Scan for the cell matching the given text and deliver its [x, y] coordinate at center. 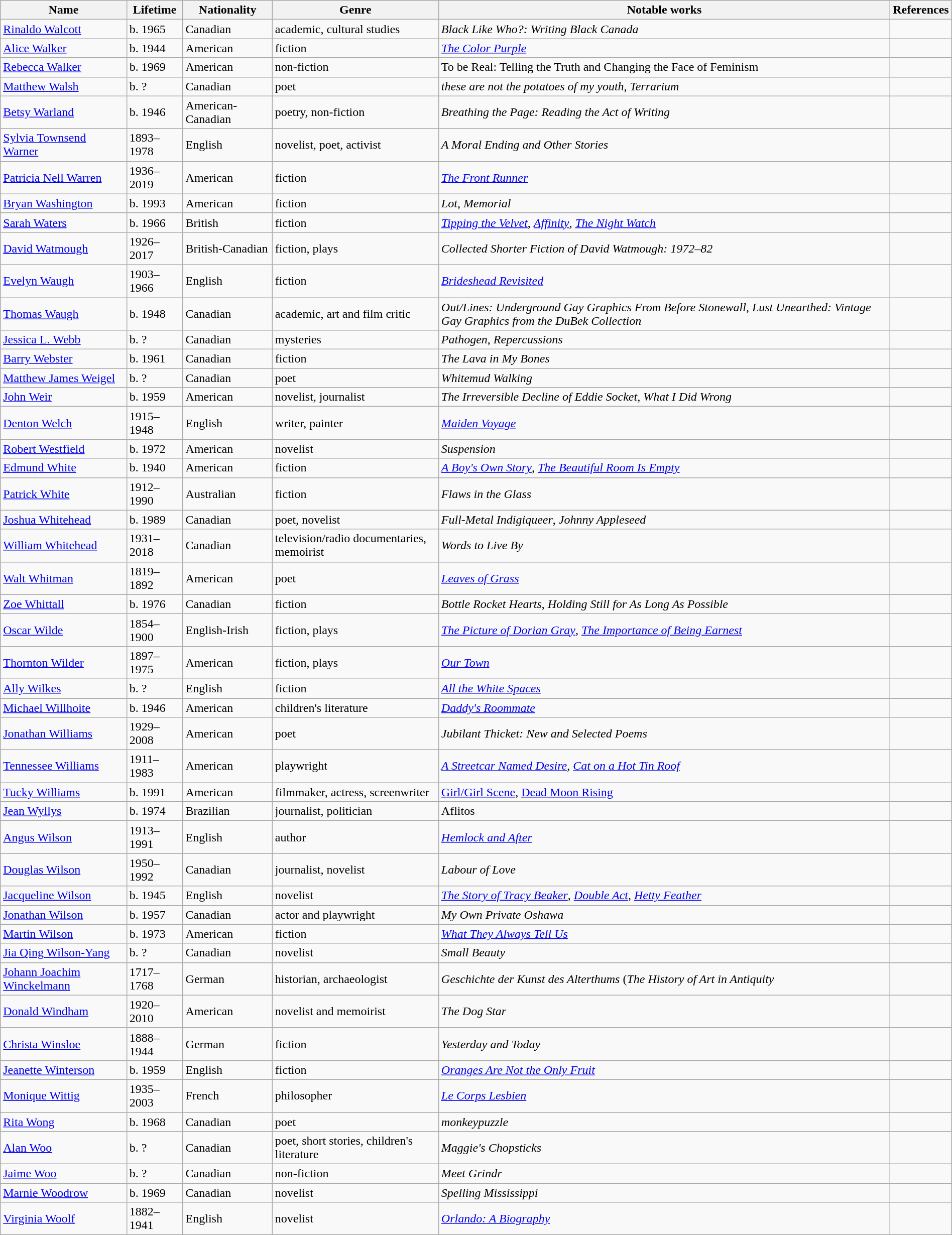
1903–1966 [155, 281]
1888–1944 [155, 1044]
Maiden Voyage [664, 423]
novelist, poet, activist [355, 145]
Genre [355, 10]
Yesterday and Today [664, 1044]
children's literature [355, 707]
Black Like Who?: Writing Black Canada [664, 29]
Breathing the Page: Reading the Act of Writing [664, 112]
Nationality [227, 10]
Our Town [664, 663]
To be Real: Telling the Truth and Changing the Face of Feminism [664, 67]
Jean Wyllys [63, 811]
Michael Willhoite [63, 707]
poet, novelist [355, 520]
The Story of Tracy Beaker, Double Act, Hetty Feather [664, 896]
Alice Walker [63, 48]
mysteries [355, 340]
Tipping the Velvet, Affinity, The Night Watch [664, 222]
The Lava in My Bones [664, 359]
Leaves of Grass [664, 578]
English-Irish [227, 630]
Virginia Woolf [63, 1219]
1717–1768 [155, 979]
Sylvia Townsend Warner [63, 145]
Bottle Rocket Hearts, Holding Still for As Long As Possible [664, 604]
British-Canadian [227, 248]
Rebecca Walker [63, 67]
b. 1974 [155, 811]
Joshua Whitehead [63, 520]
b. 1948 [155, 313]
b. 1993 [155, 203]
b. 1945 [155, 896]
Evelyn Waugh [63, 281]
David Watmough [63, 248]
actor and playwright [355, 915]
playwright [355, 766]
American-Canadian [227, 112]
Monique Wittig [63, 1095]
Bryan Washington [63, 203]
Oscar Wilde [63, 630]
Johann Joachim Winckelmann [63, 979]
Rita Wong [63, 1122]
Lifetime [155, 10]
John Weir [63, 397]
Ally Wilkes [63, 688]
Patrick White [63, 494]
Denton Welch [63, 423]
1882–1941 [155, 1219]
b. 1940 [155, 468]
Australian [227, 494]
1913–1991 [155, 837]
author [355, 837]
Maggie's Chopsticks [664, 1148]
Lot, Memorial [664, 203]
Jubilant Thicket: New and Selected Poems [664, 734]
Alan Woo [63, 1148]
Jeanette Winterson [63, 1070]
The Color Purple [664, 48]
Orlando: A Biography [664, 1219]
Oranges Are Not the Only Fruit [664, 1070]
Flaws in the Glass [664, 494]
b. 1972 [155, 449]
Jacqueline Wilson [63, 896]
Tucky Williams [63, 792]
Out/Lines: Underground Gay Graphics From Before Stonewall, Lust Unearthed: Vintage Gay Graphics from the DuBek Collection [664, 313]
Patricia Nell Warren [63, 178]
novelist, journalist [355, 397]
Full-Metal Indigiqueer, Johnny Appleseed [664, 520]
philosopher [355, 1095]
Girl/Girl Scene, Dead Moon Rising [664, 792]
Whitemud Walking [664, 378]
Rinaldo Walcott [63, 29]
Labour of Love [664, 870]
Small Beauty [664, 953]
Thornton Wilder [63, 663]
Suspension [664, 449]
writer, painter [355, 423]
Brazilian [227, 811]
Angus Wilson [63, 837]
A Streetcar Named Desire, Cat on a Hot Tin Roof [664, 766]
b. 1965 [155, 29]
these are not the potatoes of my youth, Terrarium [664, 86]
1912–1990 [155, 494]
British [227, 222]
1911–1983 [155, 766]
Robert Westfield [63, 449]
Walt Whitman [63, 578]
The Front Runner [664, 178]
Notable works [664, 10]
1854–1900 [155, 630]
filmmaker, actress, screenwriter [355, 792]
1931–2018 [155, 545]
academic, art and film critic [355, 313]
b. 1991 [155, 792]
Tennessee Williams [63, 766]
Martin Wilson [63, 934]
b. 1989 [155, 520]
Collected Shorter Fiction of David Watmough: 1972–82 [664, 248]
Jonathan Wilson [63, 915]
The Picture of Dorian Gray, The Importance of Being Earnest [664, 630]
Jessica L. Webb [63, 340]
Sarah Waters [63, 222]
poetry, non-fiction [355, 112]
Zoe Whittall [63, 604]
1920–2010 [155, 1011]
Words to Live By [664, 545]
academic, cultural studies [355, 29]
Spelling Mississippi [664, 1193]
1893–1978 [155, 145]
Meet Grindr [664, 1174]
Geschichte der Kunst des Alterthums (The History of Art in Antiquity [664, 979]
Pathogen, Repercussions [664, 340]
What They Always Tell Us [664, 934]
Brideshead Revisited [664, 281]
b. 1968 [155, 1122]
Daddy's Roommate [664, 707]
The Irreversible Decline of Eddie Socket, What I Did Wrong [664, 397]
b. 1966 [155, 222]
Aflitos [664, 811]
References [921, 10]
Le Corps Lesbien [664, 1095]
novelist and memoirist [355, 1011]
All the White Spaces [664, 688]
Hemlock and After [664, 837]
monkeypuzzle [664, 1122]
French [227, 1095]
Christa Winsloe [63, 1044]
1915–1948 [155, 423]
Name [63, 10]
1897–1975 [155, 663]
b. 1976 [155, 604]
b. 1957 [155, 915]
Matthew James Weigel [63, 378]
Jia Qing Wilson-Yang [63, 953]
Matthew Walsh [63, 86]
1819–1892 [155, 578]
b. 1973 [155, 934]
1929–2008 [155, 734]
Betsy Warland [63, 112]
Thomas Waugh [63, 313]
journalist, novelist [355, 870]
Donald Windham [63, 1011]
journalist, politician [355, 811]
1926–2017 [155, 248]
A Moral Ending and Other Stories [664, 145]
b. 1961 [155, 359]
Barry Webster [63, 359]
The Dog Star [664, 1011]
poet, short stories, children's literature [355, 1148]
Edmund White [63, 468]
My Own Private Oshawa [664, 915]
1950–1992 [155, 870]
historian, archaeologist [355, 979]
television/radio documentaries, memoirist [355, 545]
1936–2019 [155, 178]
Marnie Woodrow [63, 1193]
William Whitehead [63, 545]
A Boy's Own Story, The Beautiful Room Is Empty [664, 468]
1935–2003 [155, 1095]
b. 1944 [155, 48]
Douglas Wilson [63, 870]
Jonathan Williams [63, 734]
Jaime Woo [63, 1174]
